Identify which cell holds the provided text, then report its [x, y] central coordinate. 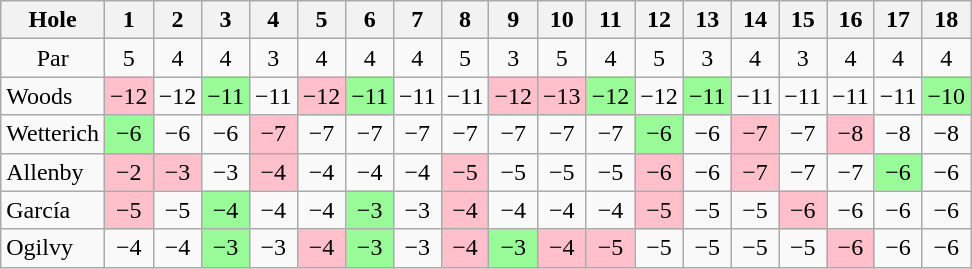
−10 [946, 96]
1 [130, 20]
14 [755, 20]
6 [370, 20]
Allenby [53, 172]
Ogilvy [53, 248]
Wetterich [53, 134]
17 [898, 20]
8 [465, 20]
11 [610, 20]
15 [803, 20]
10 [562, 20]
16 [851, 20]
−13 [562, 96]
12 [660, 20]
−2 [130, 172]
Par [53, 58]
Woods [53, 96]
García [53, 210]
13 [707, 20]
18 [946, 20]
2 [178, 20]
7 [417, 20]
Hole [53, 20]
9 [514, 20]
